Return (X, Y) of the center of cell containing provided text 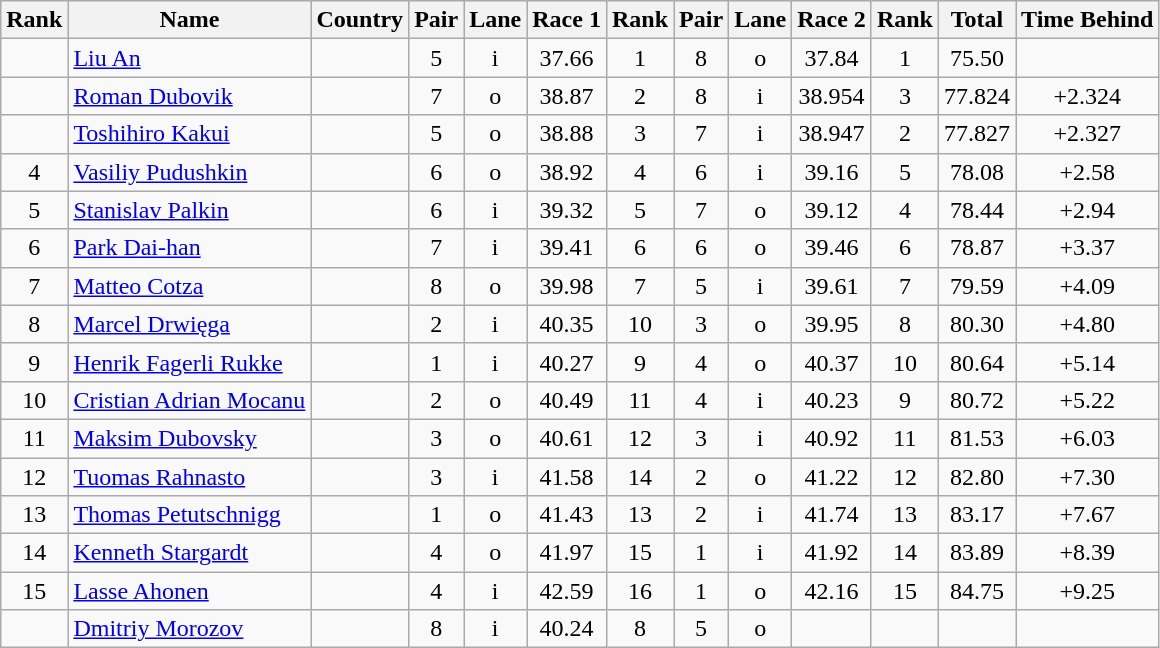
38.954 (832, 96)
78.44 (976, 210)
83.17 (976, 515)
41.43 (567, 515)
16 (640, 591)
38.87 (567, 96)
82.80 (976, 477)
41.58 (567, 477)
Dmitriy Morozov (190, 629)
Vasiliy Pudushkin (190, 172)
+4.80 (1088, 324)
+4.09 (1088, 286)
Total (976, 20)
Liu An (190, 58)
Country (360, 20)
+7.30 (1088, 477)
40.92 (832, 438)
40.24 (567, 629)
Name (190, 20)
38.92 (567, 172)
42.16 (832, 591)
40.49 (567, 400)
Stanislav Palkin (190, 210)
+2.327 (1088, 134)
40.27 (567, 362)
41.22 (832, 477)
Lasse Ahonen (190, 591)
39.95 (832, 324)
38.88 (567, 134)
+5.14 (1088, 362)
+7.67 (1088, 515)
39.98 (567, 286)
40.23 (832, 400)
40.61 (567, 438)
80.30 (976, 324)
78.87 (976, 248)
39.32 (567, 210)
80.64 (976, 362)
+5.22 (1088, 400)
41.97 (567, 553)
38.947 (832, 134)
+2.324 (1088, 96)
81.53 (976, 438)
39.12 (832, 210)
Park Dai-han (190, 248)
83.89 (976, 553)
Race 1 (567, 20)
37.84 (832, 58)
77.827 (976, 134)
75.50 (976, 58)
Time Behind (1088, 20)
Kenneth Stargardt (190, 553)
Maksim Dubovsky (190, 438)
37.66 (567, 58)
+2.94 (1088, 210)
Thomas Petutschnigg (190, 515)
+2.58 (1088, 172)
+8.39 (1088, 553)
41.74 (832, 515)
39.46 (832, 248)
Race 2 (832, 20)
39.16 (832, 172)
79.59 (976, 286)
Toshihiro Kakui (190, 134)
40.37 (832, 362)
41.92 (832, 553)
39.61 (832, 286)
78.08 (976, 172)
42.59 (567, 591)
Tuomas Rahnasto (190, 477)
Matteo Cotza (190, 286)
+3.37 (1088, 248)
Roman Dubovik (190, 96)
84.75 (976, 591)
Marcel Drwięga (190, 324)
40.35 (567, 324)
+9.25 (1088, 591)
Cristian Adrian Mocanu (190, 400)
80.72 (976, 400)
77.824 (976, 96)
39.41 (567, 248)
Henrik Fagerli Rukke (190, 362)
+6.03 (1088, 438)
